Scan for the cell matching the given text and deliver its (X, Y) coordinate at center. 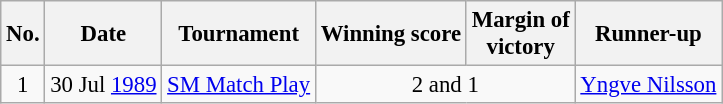
Yngve Nilsson (648, 85)
2 and 1 (445, 85)
Runner-up (648, 34)
No. (23, 34)
Margin ofvictory (520, 34)
Date (104, 34)
1 (23, 85)
Tournament (239, 34)
SM Match Play (239, 85)
Winning score (390, 34)
30 Jul 1989 (104, 85)
